Provide the [x, y] coordinate of the cell's center where the given text is located.  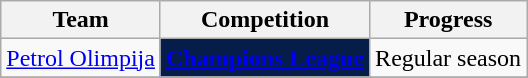
Petrol Olimpija [81, 58]
Progress [448, 20]
Champions League [264, 58]
Team [81, 20]
Competition [264, 20]
Regular season [448, 58]
